Determine the [X, Y] coordinate at the center of the cell enclosing the given text.  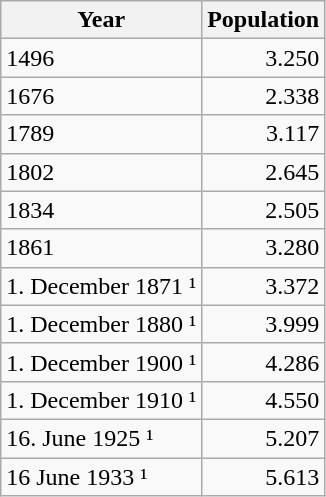
1. December 1900 ¹ [102, 362]
1861 [102, 248]
Population [264, 20]
1. December 1871 ¹ [102, 286]
1. December 1880 ¹ [102, 324]
16. June 1925 ¹ [102, 438]
1789 [102, 134]
1802 [102, 172]
1834 [102, 210]
3.372 [264, 286]
1. December 1910 ¹ [102, 400]
3.250 [264, 58]
2.505 [264, 210]
2.645 [264, 172]
1496 [102, 58]
3.117 [264, 134]
4.286 [264, 362]
2.338 [264, 96]
3.999 [264, 324]
3.280 [264, 248]
1676 [102, 96]
5.207 [264, 438]
4.550 [264, 400]
16 June 1933 ¹ [102, 477]
Year [102, 20]
5.613 [264, 477]
